Search for the cell housing the specified text and yield its [X, Y] center coordinate. 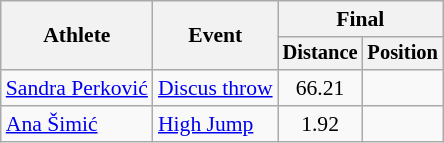
Athlete [77, 36]
Discus throw [216, 88]
Ana Šimić [77, 124]
Distance [320, 54]
High Jump [216, 124]
1.92 [320, 124]
Sandra Perković [77, 88]
Event [216, 36]
Position [403, 54]
66.21 [320, 88]
Final [360, 19]
